Pinpoint the cell where the given text exists, returning its [X, Y] midpoint coordinate. 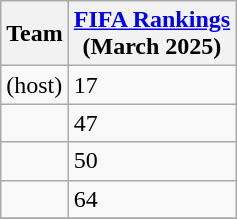
(host) [35, 85]
FIFA Rankings(March 2025) [152, 34]
50 [152, 161]
17 [152, 85]
64 [152, 199]
47 [152, 123]
Team [35, 34]
